Pinpoint the cell where the given text exists, returning its [x, y] midpoint coordinate. 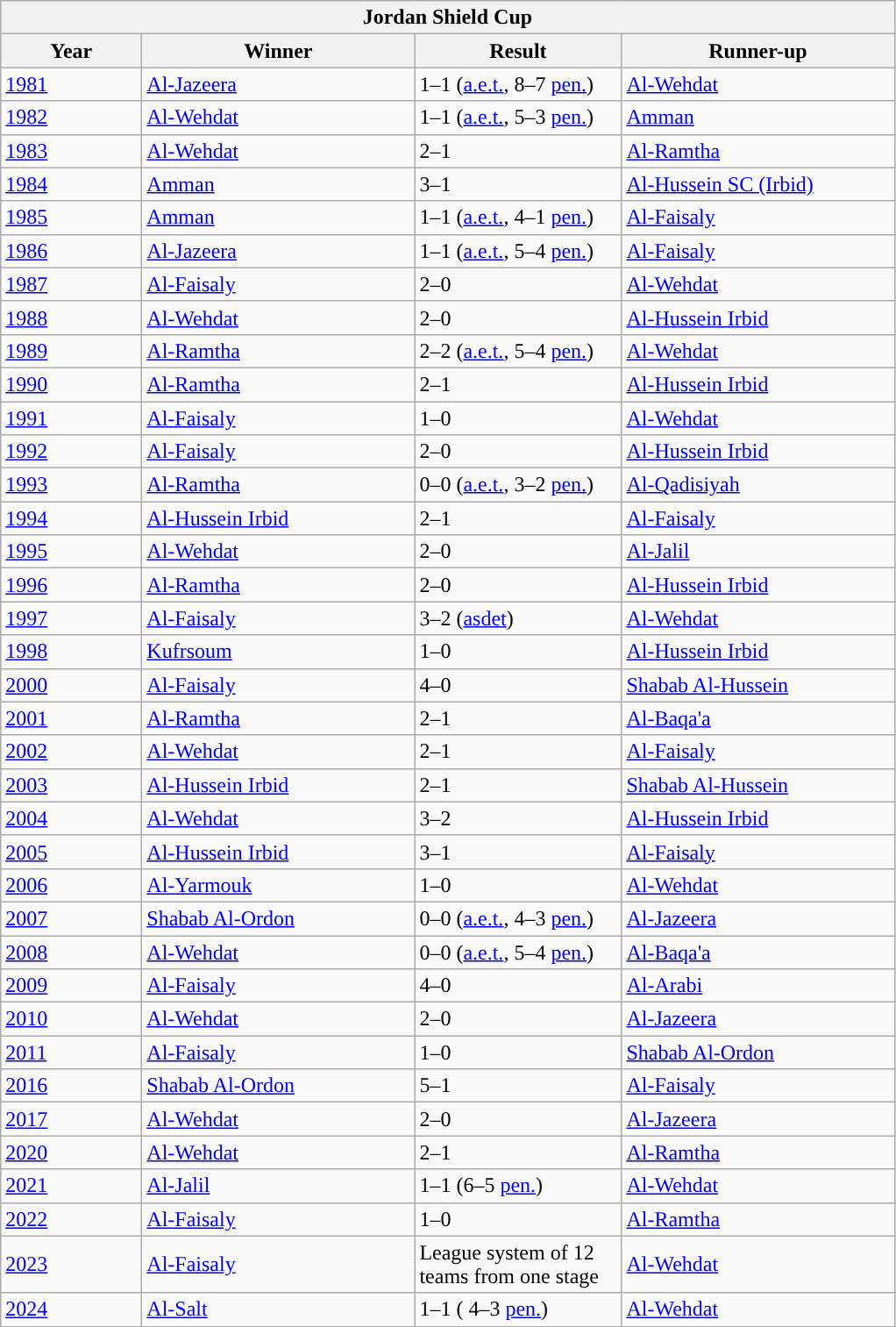
Runner-up [757, 51]
League system of 12 teams from one stage [518, 1265]
2004 [72, 818]
Al-Qadisiyah [757, 485]
1998 [72, 652]
1992 [72, 452]
3–2 [518, 818]
2023 [72, 1265]
2009 [72, 986]
Result [518, 51]
1981 [72, 84]
0–0 (a.e.t., 5–4 pen.) [518, 952]
Kufrsoum [279, 652]
2001 [72, 718]
Al-Hussein SC (Irbid) [757, 184]
1996 [72, 585]
0–0 (a.e.t., 4–3 pen.) [518, 918]
Year [72, 51]
1983 [72, 151]
1989 [72, 351]
1995 [72, 552]
1–1 (a.e.t., 4–1 pen.) [518, 218]
Winner [279, 51]
1997 [72, 618]
2011 [72, 1052]
0–0 (a.e.t., 3–2 pen.) [518, 485]
2022 [72, 1219]
2008 [72, 952]
Al-Yarmouk [279, 885]
2002 [72, 752]
3–2 (asdet) [518, 618]
2010 [72, 1019]
2005 [72, 852]
1986 [72, 251]
2000 [72, 685]
2024 [72, 1309]
1–1 (a.e.t., 8–7 pen.) [518, 84]
Al-Salt [279, 1309]
Al-Arabi [757, 986]
1985 [72, 218]
1988 [72, 317]
1–1 (a.e.t., 5–3 pen.) [518, 118]
1–1 ( 4–3 pen.) [518, 1309]
2–2 (a.e.t., 5–4 pen.) [518, 351]
2003 [72, 785]
1993 [72, 485]
1–1 (6–5 pen.) [518, 1186]
1–1 (a.e.t., 5–4 pen.) [518, 251]
1991 [72, 418]
1987 [72, 284]
Jordan Shield Cup [447, 18]
2020 [72, 1152]
1982 [72, 118]
2021 [72, 1186]
2006 [72, 885]
1984 [72, 184]
2017 [72, 1119]
2016 [72, 1086]
2007 [72, 918]
1990 [72, 384]
5–1 [518, 1086]
1994 [72, 518]
